From the cell containing the given text, extract its center point as [x, y] coordinate. 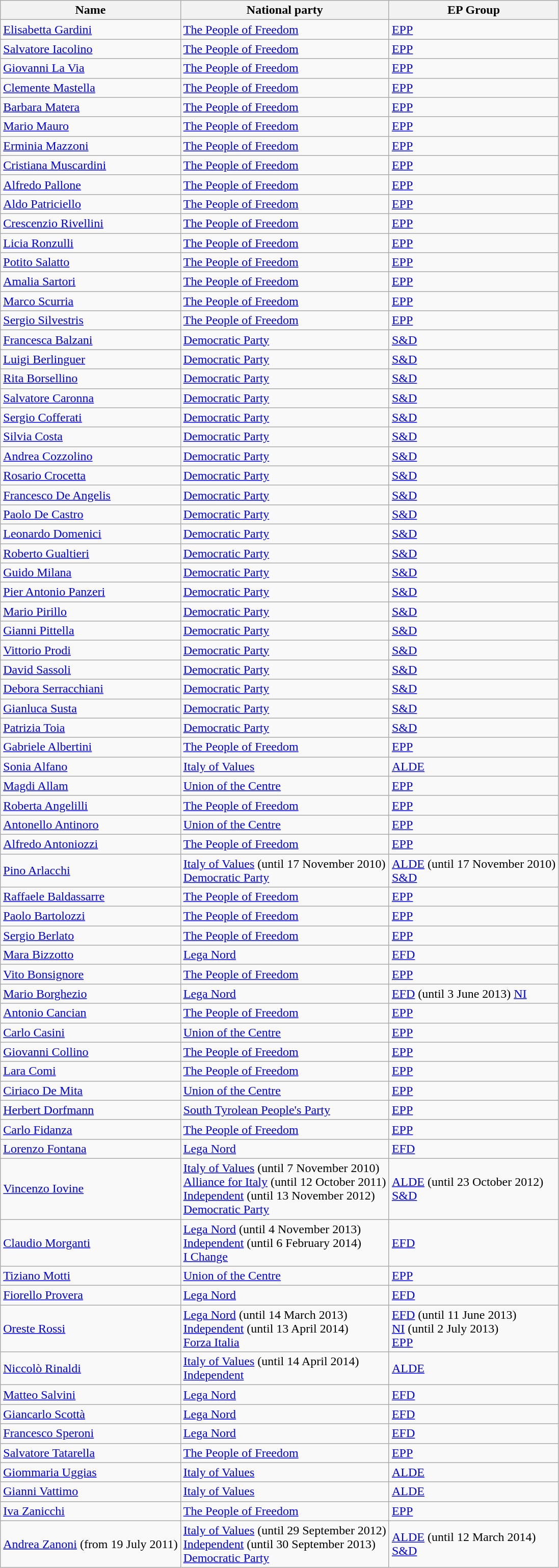
Italy of Values (until 29 September 2012) Independent (until 30 September 2013) Democratic Party [284, 1544]
Salvatore Tatarella [91, 1453]
Pino Arlacchi [91, 870]
Giovanni La Via [91, 68]
Silvia Costa [91, 437]
Andrea Zanoni (from 19 July 2011) [91, 1544]
Giovanni Collino [91, 1052]
Alfredo Antoniozzi [91, 844]
Antonello Antinoro [91, 825]
Francesco De Angelis [91, 495]
Mario Mauro [91, 126]
David Sassoli [91, 670]
Luigi Berlinguer [91, 359]
Barbara Matera [91, 107]
Rosario Crocetta [91, 475]
Crescenzio Rivellini [91, 223]
Raffaele Baldassarre [91, 897]
Matteo Salvini [91, 1395]
Tiziano Motti [91, 1276]
Lara Comi [91, 1071]
Carlo Casini [91, 1032]
Elisabetta Gardini [91, 30]
Leonardo Domenici [91, 534]
Gianni Pittella [91, 631]
Mario Pirillo [91, 612]
Lorenzo Fontana [91, 1149]
Pier Antonio Panzeri [91, 592]
Sonia Alfano [91, 766]
Sergio Silvestris [91, 321]
Roberta Angelilli [91, 805]
Claudio Morganti [91, 1242]
Salvatore Iacolino [91, 49]
Gianluca Susta [91, 708]
Italy of Values (until 7 November 2010) Alliance for Italy (until 12 October 2011) Independent (until 13 November 2012) Democratic Party [284, 1188]
Roberto Gualtieri [91, 553]
Italy of Values (until 17 November 2010) Democratic Party [284, 870]
Herbert Dorfmann [91, 1110]
Salvatore Caronna [91, 398]
Italy of Values (until 14 April 2014) Independent [284, 1369]
South Tyrolean People's Party [284, 1110]
Debora Serracchiani [91, 689]
Gabriele Albertini [91, 747]
Carlo Fidanza [91, 1129]
Oreste Rossi [91, 1328]
Mario Borghezio [91, 994]
Giancarlo Scottà [91, 1414]
Antonio Cancian [91, 1013]
EFD (until 11 June 2013) NI (until 2 July 2013) EPP [473, 1328]
Iva Zanicchi [91, 1511]
Fiorello Provera [91, 1295]
Aldo Patriciello [91, 204]
Gianni Vattimo [91, 1492]
Niccolò Rinaldi [91, 1369]
Sergio Berlato [91, 936]
Cristiana Muscardini [91, 165]
Lega Nord (until 4 November 2013) Independent (until 6 February 2014) I Change [284, 1242]
Giommaria Uggias [91, 1472]
Erminia Mazzoni [91, 146]
Clemente Mastella [91, 88]
Marco Scurria [91, 301]
Vito Bonsignore [91, 974]
EP Group [473, 10]
Andrea Cozzolino [91, 456]
Vincenzo Iovine [91, 1188]
Ciriaco De Mita [91, 1091]
ALDE (until 23 October 2012) S&D [473, 1188]
Vittorio Prodi [91, 650]
National party [284, 10]
Alfredo Pallone [91, 184]
Patrizia Toia [91, 728]
Paolo De Castro [91, 514]
ALDE (until 12 March 2014) S&D [473, 1544]
Francesco Speroni [91, 1433]
ALDE (until 17 November 2010) S&D [473, 870]
Rita Borsellino [91, 379]
Licia Ronzulli [91, 243]
EFD (until 3 June 2013) NI [473, 994]
Lega Nord (until 14 March 2013) Independent (until 13 April 2014) Forza Italia [284, 1328]
Paolo Bartolozzi [91, 916]
Guido Milana [91, 573]
Sergio Cofferati [91, 417]
Name [91, 10]
Amalia Sartori [91, 282]
Francesca Balzani [91, 340]
Potito Salatto [91, 262]
Magdi Allam [91, 786]
Mara Bizzotto [91, 955]
